Return (X, Y) of the center of cell containing provided text 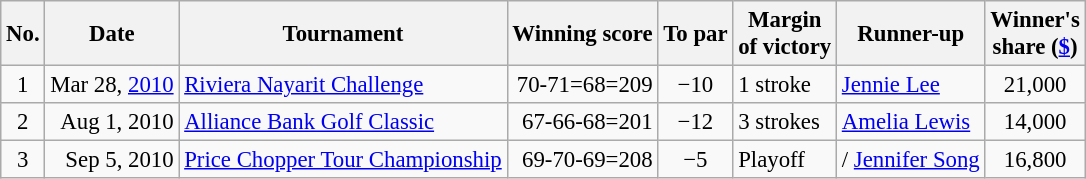
1 (23, 85)
−12 (696, 122)
Aug 1, 2010 (112, 122)
−5 (696, 160)
/ Jennifer Song (910, 160)
Alliance Bank Golf Classic (343, 122)
No. (23, 34)
Margin of victory (785, 34)
Date (112, 34)
2 (23, 122)
Sep 5, 2010 (112, 160)
14,000 (1035, 122)
3 (23, 160)
70-71=68=209 (582, 85)
67-66-68=201 (582, 122)
3 strokes (785, 122)
16,800 (1035, 160)
Amelia Lewis (910, 122)
Winner'sshare ($) (1035, 34)
Riviera Nayarit Challenge (343, 85)
Price Chopper Tour Championship (343, 160)
To par (696, 34)
Winning score (582, 34)
Tournament (343, 34)
1 stroke (785, 85)
21,000 (1035, 85)
69-70-69=208 (582, 160)
Mar 28, 2010 (112, 85)
Playoff (785, 160)
Runner-up (910, 34)
−10 (696, 85)
Jennie Lee (910, 85)
